Detect which cell encompasses the target text, then output its (x, y) center coordinate. 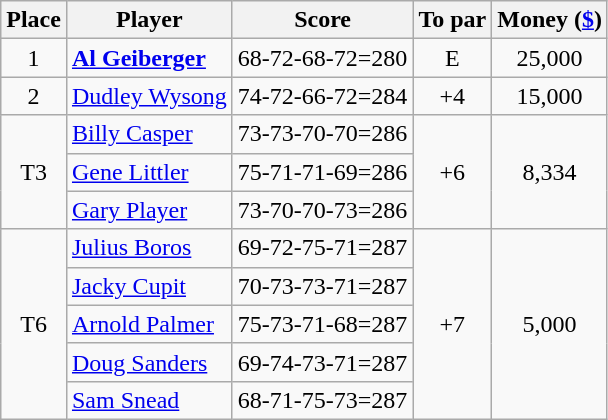
75-73-71-68=287 (322, 324)
Gary Player (149, 210)
75-71-71-69=286 (322, 172)
Place (34, 20)
74-72-66-72=284 (322, 96)
Doug Sanders (149, 362)
Gene Littler (149, 172)
2 (34, 96)
T6 (34, 324)
Billy Casper (149, 134)
Money ($) (550, 20)
69-74-73-71=287 (322, 362)
25,000 (550, 58)
5,000 (550, 324)
Julius Boros (149, 248)
E (452, 58)
73-70-70-73=286 (322, 210)
Jacky Cupit (149, 286)
15,000 (550, 96)
+4 (452, 96)
To par (452, 20)
+7 (452, 324)
70-73-73-71=287 (322, 286)
8,334 (550, 172)
68-71-75-73=287 (322, 400)
73-73-70-70=286 (322, 134)
Dudley Wysong (149, 96)
68-72-68-72=280 (322, 58)
Player (149, 20)
T3 (34, 172)
Score (322, 20)
1 (34, 58)
69-72-75-71=287 (322, 248)
Arnold Palmer (149, 324)
Al Geiberger (149, 58)
Sam Snead (149, 400)
+6 (452, 172)
